Identify which cell holds the provided text, then report its [X, Y] central coordinate. 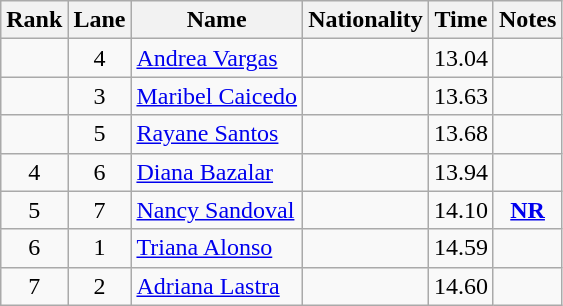
Rayane Santos [217, 134]
Lane [100, 20]
Rank [34, 20]
13.68 [460, 134]
Andrea Vargas [217, 58]
Time [460, 20]
13.63 [460, 96]
Notes [527, 20]
Diana Bazalar [217, 172]
1 [100, 248]
Triana Alonso [217, 248]
Nancy Sandoval [217, 210]
14.59 [460, 248]
13.04 [460, 58]
Maribel Caicedo [217, 96]
14.10 [460, 210]
Nationality [366, 20]
2 [100, 286]
NR [527, 210]
14.60 [460, 286]
13.94 [460, 172]
Adriana Lastra [217, 286]
Name [217, 20]
3 [100, 96]
